Output the (x, y) coordinate of the center of the cell containing the given text.  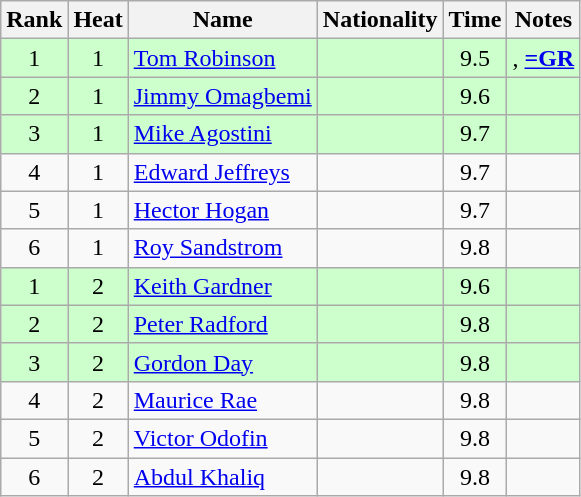
Jimmy Omagbemi (222, 96)
Mike Agostini (222, 134)
Abdul Khaliq (222, 477)
9.5 (475, 58)
Nationality (380, 20)
Notes (544, 20)
Heat (98, 20)
Maurice Rae (222, 400)
Rank (34, 20)
Gordon Day (222, 362)
Edward Jeffreys (222, 172)
Peter Radford (222, 324)
Time (475, 20)
Tom Robinson (222, 58)
Hector Hogan (222, 210)
, =GR (544, 58)
Victor Odofin (222, 438)
Keith Gardner (222, 286)
Name (222, 20)
Roy Sandstrom (222, 248)
